Identify which cell holds the provided text, then report its [X, Y] central coordinate. 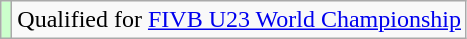
Qualified for FIVB U23 World Championship [240, 20]
